Search for the cell housing the specified text and yield its (X, Y) center coordinate. 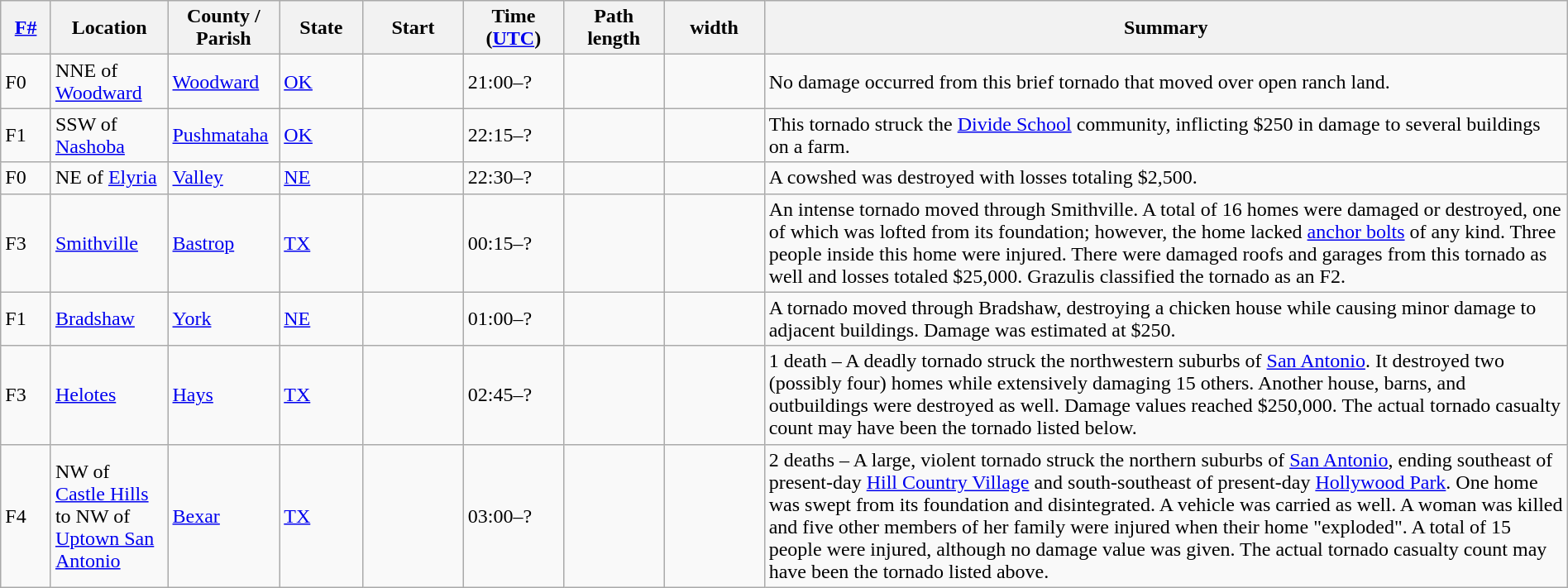
00:15–? (513, 243)
York (223, 319)
State (321, 28)
SSW of Nashoba (109, 136)
Pushmataha (223, 136)
Valley (223, 178)
NNE of Woodward (109, 81)
Time (UTC) (513, 28)
03:00–? (513, 516)
Start (414, 28)
Summary (1166, 28)
County / Parish (223, 28)
A cowshed was destroyed with losses totaling $2,500. (1166, 178)
21:00–? (513, 81)
F4 (26, 516)
Hays (223, 395)
A tornado moved through Bradshaw, destroying a chicken house while causing minor damage to adjacent buildings. Damage was estimated at $250. (1166, 319)
Smithville (109, 243)
Bexar (223, 516)
Woodward (223, 81)
22:15–? (513, 136)
Helotes (109, 395)
NW of Castle Hills to NW of Uptown San Antonio (109, 516)
This tornado struck the Divide School community, inflicting $250 in damage to several buildings on a farm. (1166, 136)
Path length (614, 28)
22:30–? (513, 178)
01:00–? (513, 319)
width (715, 28)
NE of Elyria (109, 178)
F# (26, 28)
Bastrop (223, 243)
Bradshaw (109, 319)
02:45–? (513, 395)
Location (109, 28)
No damage occurred from this brief tornado that moved over open ranch land. (1166, 81)
